Pinpoint the cell where the given text exists, returning its [x, y] midpoint coordinate. 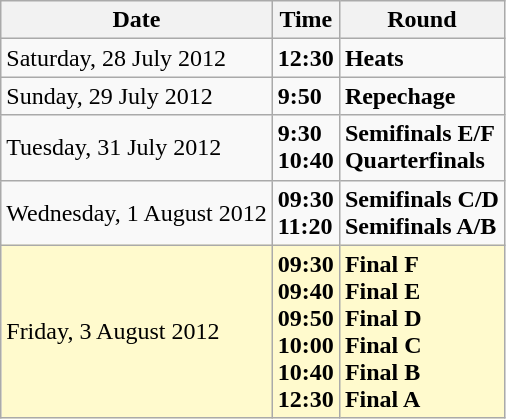
Sunday, 29 July 2012 [137, 96]
Date [137, 20]
Semifinals C/DSemifinals A/B [422, 212]
Time [306, 20]
Wednesday, 1 August 2012 [137, 212]
Semifinals E/FQuarterfinals [422, 148]
Saturday, 28 July 2012 [137, 58]
9:50 [306, 96]
Repechage [422, 96]
Final FFinal EFinal DFinal CFinal BFinal A [422, 332]
Round [422, 20]
Tuesday, 31 July 2012 [137, 148]
9:3010:40 [306, 148]
09:3011:20 [306, 212]
12:30 [306, 58]
Friday, 3 August 2012 [137, 332]
Heats [422, 58]
09:3009:4009:5010:0010:4012:30 [306, 332]
